For the text-containing cell, return its midpoint in [x, y] coordinate format. 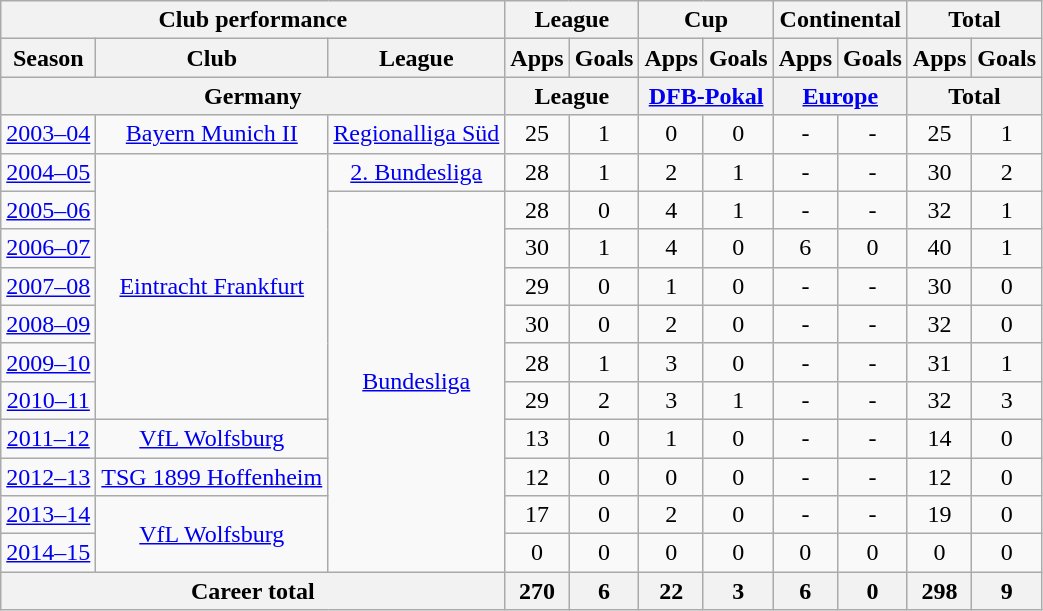
2004–05 [48, 172]
2005–06 [48, 210]
14 [939, 438]
Bundesliga [416, 382]
Europe [840, 96]
2014–15 [48, 553]
31 [939, 362]
Eintracht Frankfurt [212, 286]
2. Bundesliga [416, 172]
2013–14 [48, 515]
Career total [253, 591]
2007–08 [48, 286]
13 [537, 438]
2011–12 [48, 438]
2003–04 [48, 134]
TSG 1899 Hoffenheim [212, 477]
Continental [840, 20]
Cup [706, 20]
298 [939, 591]
19 [939, 515]
40 [939, 248]
Club [212, 58]
DFB-Pokal [706, 96]
Germany [253, 96]
9 [1007, 591]
Regionalliga Süd [416, 134]
270 [537, 591]
2006–07 [48, 248]
2008–09 [48, 324]
2012–13 [48, 477]
Season [48, 58]
17 [537, 515]
22 [671, 591]
2010–11 [48, 400]
Club performance [253, 20]
2009–10 [48, 362]
Bayern Munich II [212, 134]
